Locate the cell with the specified text and output its [x, y] center coordinate. 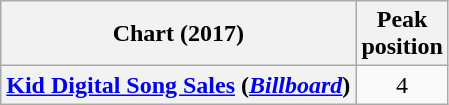
Chart (2017) [178, 34]
Peakposition [402, 34]
4 [402, 85]
Kid Digital Song Sales (Billboard) [178, 85]
